Output the [X, Y] coordinate of the center of the cell containing the given text.  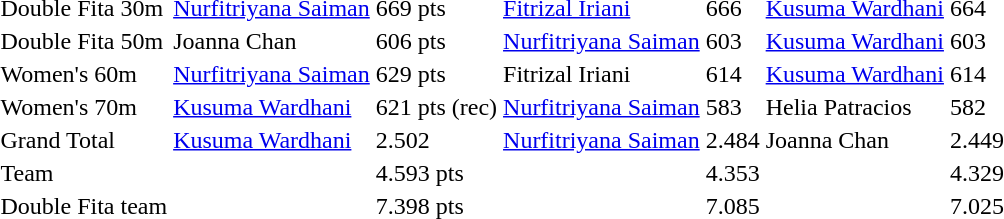
614 [732, 74]
603 [732, 41]
2.502 [436, 140]
4.353 [732, 173]
629 pts [436, 74]
621 pts (rec) [436, 107]
606 pts [436, 41]
583 [732, 107]
Helia Patracios [854, 107]
4.593 pts [436, 173]
2.484 [732, 140]
Fitrizal Iriani [602, 74]
